Identify which cell holds the provided text, then report its [x, y] central coordinate. 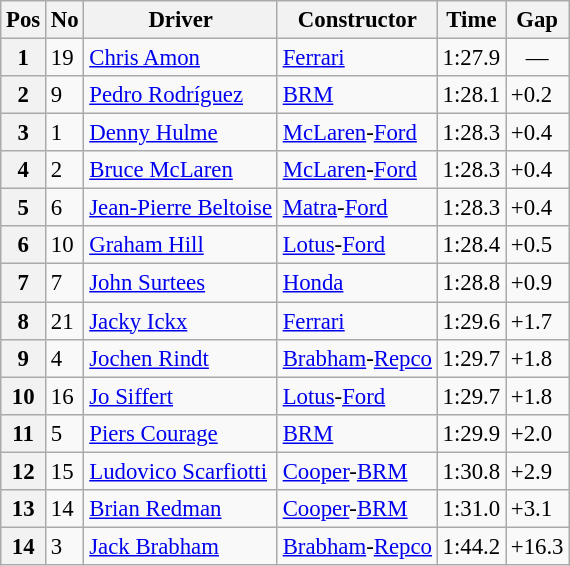
Piers Courage [180, 433]
13 [24, 509]
Matra-Ford [357, 208]
+0.9 [538, 283]
Brian Redman [180, 509]
Driver [180, 20]
Jacky Ickx [180, 321]
+2.0 [538, 433]
1:29.6 [471, 321]
1:44.2 [471, 546]
19 [65, 58]
+16.3 [538, 546]
1:31.0 [471, 509]
Constructor [357, 20]
Jack Brabham [180, 546]
+0.5 [538, 245]
Chris Amon [180, 58]
+2.9 [538, 471]
Jo Siffert [180, 396]
1:28.1 [471, 95]
Graham Hill [180, 245]
Honda [357, 283]
1:29.9 [471, 433]
16 [65, 396]
No [65, 20]
Jochen Rindt [180, 358]
Pedro Rodríguez [180, 95]
11 [24, 433]
1:30.8 [471, 471]
1:27.9 [471, 58]
+1.7 [538, 321]
Jean-Pierre Beltoise [180, 208]
15 [65, 471]
Pos [24, 20]
+3.1 [538, 509]
Time [471, 20]
Denny Hulme [180, 133]
8 [24, 321]
Bruce McLaren [180, 170]
Gap [538, 20]
21 [65, 321]
John Surtees [180, 283]
— [538, 58]
1:28.4 [471, 245]
12 [24, 471]
Ludovico Scarfiotti [180, 471]
1:28.8 [471, 283]
+0.2 [538, 95]
